Return (x, y) of the center of cell containing provided text 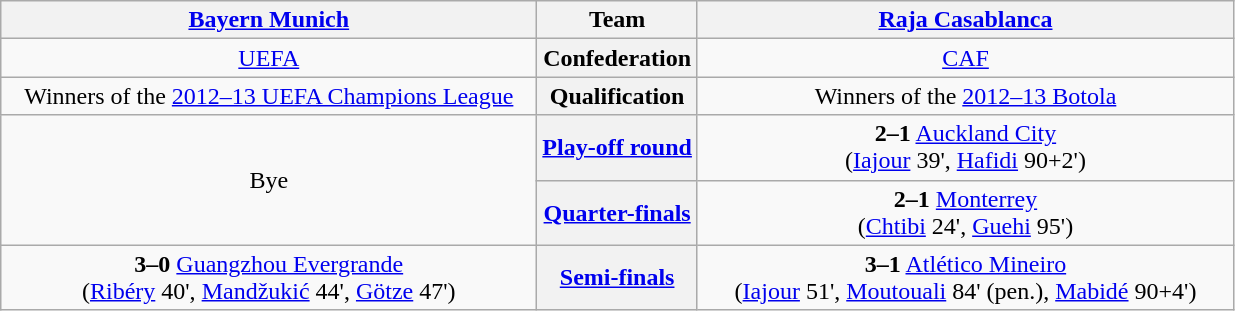
UEFA (269, 58)
Team (618, 20)
2–1 Monterrey(Chtibi 24', Guehi 95') (965, 212)
Bye (269, 180)
Confederation (618, 58)
Qualification (618, 96)
Winners of the 2012–13 Botola (965, 96)
3–1 Atlético Mineiro(Iajour 51', Moutouali 84' (pen.), Mabidé 90+4') (965, 278)
Quarter-finals (618, 212)
Semi-finals (618, 278)
Raja Casablanca (965, 20)
2–1 Auckland City(Iajour 39', Hafidi 90+2') (965, 148)
Winners of the 2012–13 UEFA Champions League (269, 96)
Bayern Munich (269, 20)
3–0 Guangzhou Evergrande(Ribéry 40', Mandžukić 44', Götze 47') (269, 278)
CAF (965, 58)
Play-off round (618, 148)
